Search for the cell housing the specified text and yield its (X, Y) center coordinate. 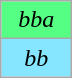
bb (36, 58)
bba (36, 20)
